Search for the cell housing the specified text and yield its [X, Y] center coordinate. 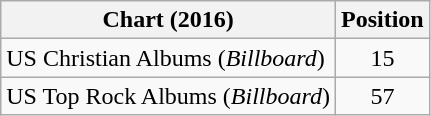
US Christian Albums (Billboard) [168, 58]
15 [383, 58]
US Top Rock Albums (Billboard) [168, 96]
57 [383, 96]
Position [383, 20]
Chart (2016) [168, 20]
